Locate the cell with the specified text and output its (X, Y) center coordinate. 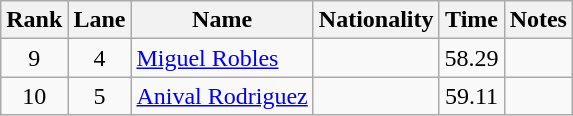
4 (100, 58)
Name (222, 20)
58.29 (472, 58)
10 (34, 96)
Anival Rodriguez (222, 96)
Notes (538, 20)
Nationality (376, 20)
Lane (100, 20)
Time (472, 20)
59.11 (472, 96)
9 (34, 58)
Rank (34, 20)
5 (100, 96)
Miguel Robles (222, 58)
